Extract the (X, Y) coordinate from the center of the cell holding the provided text.  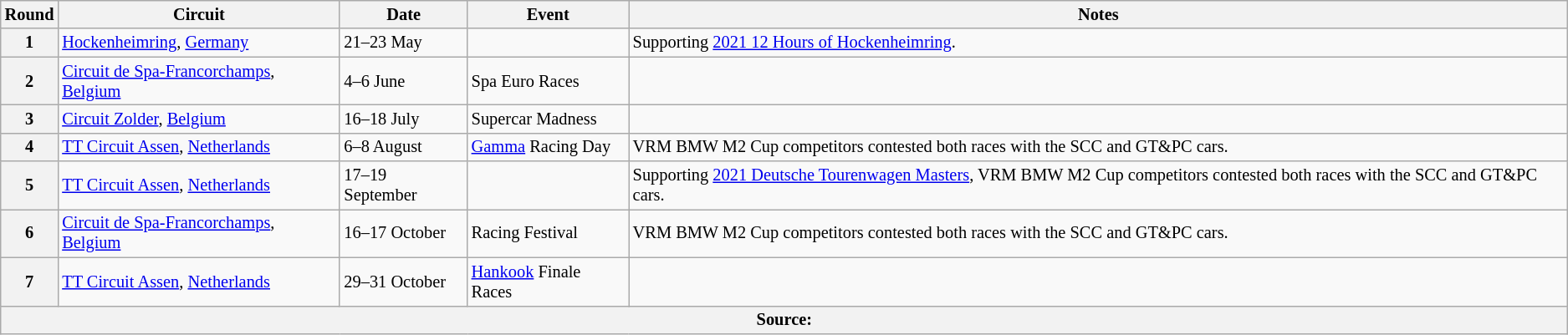
2 (30, 81)
Source: (784, 320)
1 (30, 43)
7 (30, 282)
3 (30, 119)
Hankook Finale Races (549, 282)
16–18 July (403, 119)
5 (30, 185)
Supercar Madness (549, 119)
Supporting 2021 12 Hours of Hockenheimring. (1099, 43)
Date (403, 14)
29–31 October (403, 282)
Notes (1099, 14)
Spa Euro Races (549, 81)
Circuit Zolder, Belgium (199, 119)
4 (30, 147)
Gamma Racing Day (549, 147)
6 (30, 233)
Round (30, 14)
Hockenheimring, Germany (199, 43)
4–6 June (403, 81)
6–8 August (403, 147)
Supporting 2021 Deutsche Tourenwagen Masters, VRM BMW M2 Cup competitors contested both races with the SCC and GT&PC cars. (1099, 185)
21–23 May (403, 43)
Racing Festival (549, 233)
Circuit (199, 14)
16–17 October (403, 233)
Event (549, 14)
17–19 September (403, 185)
